Search for the cell housing the specified text and yield its (x, y) center coordinate. 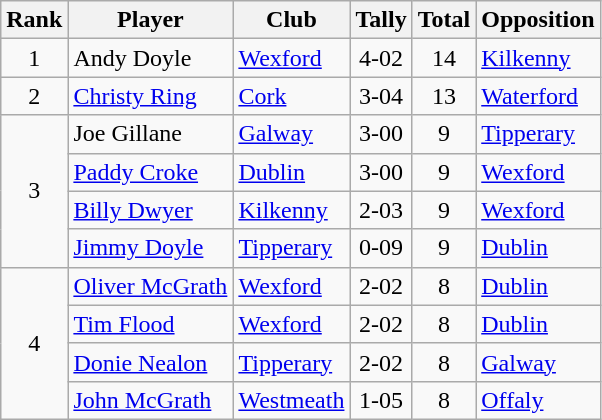
Opposition (538, 20)
3 (34, 191)
Westmeath (292, 400)
Paddy Croke (150, 172)
4 (34, 343)
Tim Flood (150, 324)
4-02 (381, 58)
Waterford (538, 96)
Billy Dwyer (150, 210)
Offaly (538, 400)
Donie Nealon (150, 362)
Christy Ring (150, 96)
3-04 (381, 96)
Tally (381, 20)
1 (34, 58)
Oliver McGrath (150, 286)
14 (444, 58)
Jimmy Doyle (150, 248)
Total (444, 20)
2 (34, 96)
2-03 (381, 210)
Rank (34, 20)
Andy Doyle (150, 58)
13 (444, 96)
Joe Gillane (150, 134)
Player (150, 20)
0-09 (381, 248)
1-05 (381, 400)
Cork (292, 96)
John McGrath (150, 400)
Club (292, 20)
